Provide the [X, Y] coordinate of the cell's center where the given text is located.  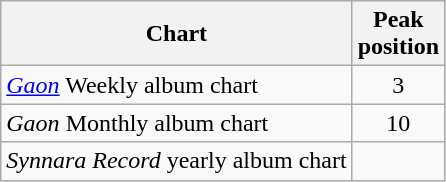
Gaon Monthly album chart [176, 123]
10 [398, 123]
Chart [176, 34]
3 [398, 85]
Gaon Weekly album chart [176, 85]
Synnara Record yearly album chart [176, 161]
Peakposition [398, 34]
